Find where the given text appears and provide that cell's center as (X, Y) coordinate. 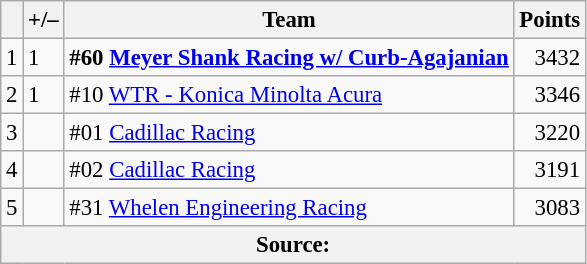
2 (12, 95)
#01 Cadillac Racing (289, 133)
#02 Cadillac Racing (289, 170)
3 (12, 133)
3346 (550, 95)
3432 (550, 58)
3220 (550, 133)
#31 Whelen Engineering Racing (289, 208)
+/– (44, 20)
3083 (550, 208)
5 (12, 208)
#10 WTR - Konica Minolta Acura (289, 95)
Team (289, 20)
Source: (294, 245)
Points (550, 20)
3191 (550, 170)
#60 Meyer Shank Racing w/ Curb-Agajanian (289, 58)
4 (12, 170)
